Search for the cell housing the specified text and yield its (x, y) center coordinate. 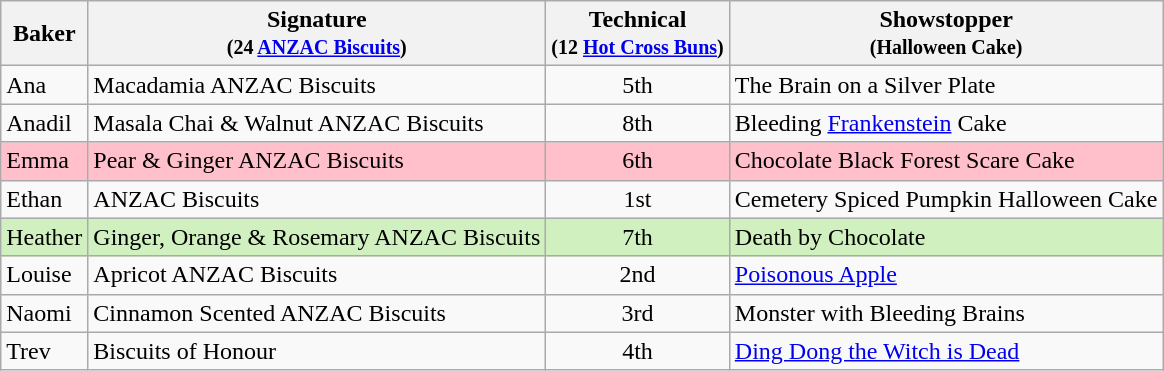
Naomi (44, 313)
Bleeding Frankenstein Cake (946, 123)
Ginger, Orange & Rosemary ANZAC Biscuits (317, 237)
Masala Chai & Walnut ANZAC Biscuits (317, 123)
Macadamia ANZAC Biscuits (317, 85)
1st (638, 199)
Cinnamon Scented ANZAC Biscuits (317, 313)
4th (638, 351)
7th (638, 237)
3rd (638, 313)
2nd (638, 275)
Poisonous Apple (946, 275)
Anadil (44, 123)
Technical(12 Hot Cross Buns) (638, 34)
Pear & Ginger ANZAC Biscuits (317, 161)
The Brain on a Silver Plate (946, 85)
Trev (44, 351)
Showstopper(Halloween Cake) (946, 34)
Ding Dong the Witch is Dead (946, 351)
Louise (44, 275)
Cemetery Spiced Pumpkin Halloween Cake (946, 199)
8th (638, 123)
Heather (44, 237)
Biscuits of Honour (317, 351)
Ethan (44, 199)
Signature(24 ANZAC Biscuits) (317, 34)
Monster with Bleeding Brains (946, 313)
Apricot ANZAC Biscuits (317, 275)
Death by Chocolate (946, 237)
5th (638, 85)
Baker (44, 34)
Chocolate Black Forest Scare Cake (946, 161)
Ana (44, 85)
Emma (44, 161)
ANZAC Biscuits (317, 199)
6th (638, 161)
